Locate the cell with the specified text and output its (X, Y) center coordinate. 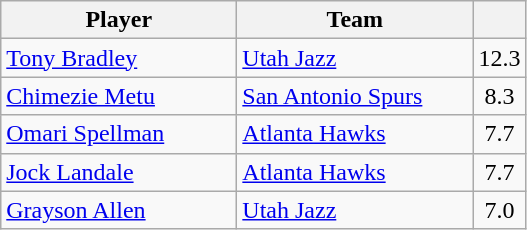
7.0 (500, 210)
Team (355, 20)
Chimezie Metu (119, 96)
12.3 (500, 58)
Jock Landale (119, 172)
Player (119, 20)
San Antonio Spurs (355, 96)
Omari Spellman (119, 134)
8.3 (500, 96)
Grayson Allen (119, 210)
Tony Bradley (119, 58)
